From the cell containing the given text, extract its center point as (X, Y) coordinate. 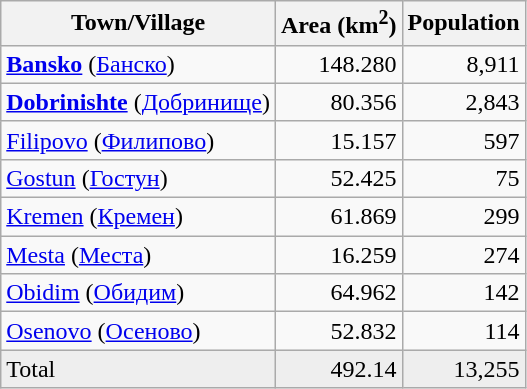
Area (km2) (338, 24)
52.832 (338, 331)
114 (464, 331)
492.14 (338, 369)
75 (464, 178)
80.356 (338, 102)
Obidim (Обидим) (138, 293)
8,911 (464, 64)
Osenovo (Осеново) (138, 331)
299 (464, 217)
597 (464, 140)
13,255 (464, 369)
274 (464, 255)
Total (138, 369)
64.962 (338, 293)
61.869 (338, 217)
Town/Village (138, 24)
Dobrinishte (Добринище) (138, 102)
Bansko (Банско) (138, 64)
Gostun (Гостун) (138, 178)
2,843 (464, 102)
148.280 (338, 64)
Filipovo (Филипово) (138, 140)
52.425 (338, 178)
142 (464, 293)
15.157 (338, 140)
Kremen (Кремен) (138, 217)
16.259 (338, 255)
Mesta (Места) (138, 255)
Population (464, 24)
